Pinpoint the cell where the given text exists, returning its (x, y) midpoint coordinate. 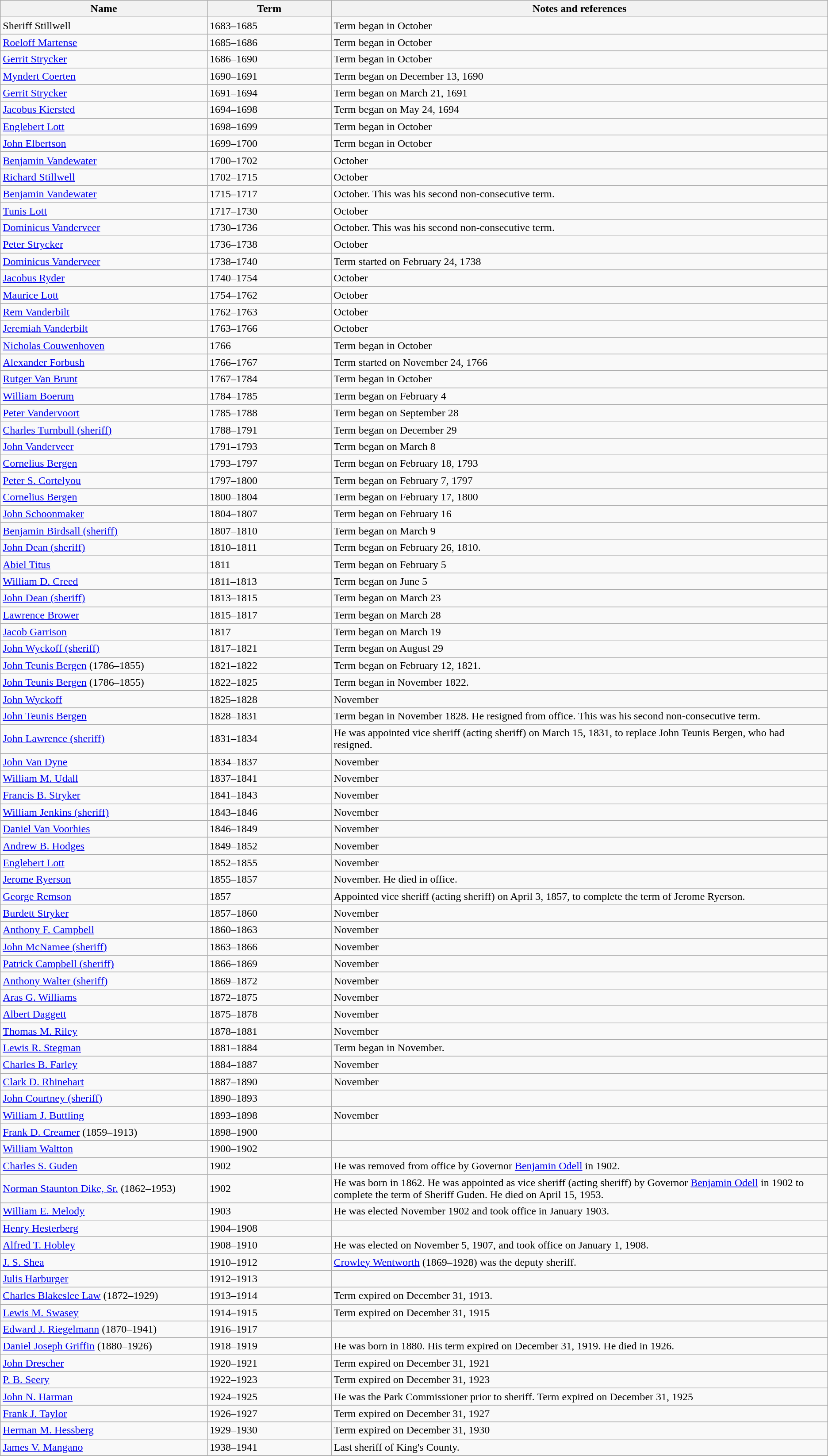
1691–1694 (269, 93)
Anthony Walter (sheriff) (104, 980)
Daniel Joseph Griffin (1880–1926) (104, 1346)
William J. Buttling (104, 1115)
Burdett Stryker (104, 913)
Term began on March 23 (579, 598)
Benjamin Birdsall (sheriff) (104, 531)
Term began on August 29 (579, 649)
1702–1715 (269, 177)
November. He died in office. (579, 880)
Lawrence Brower (104, 615)
Term expired on December 31, 1913. (579, 1295)
He was appointed vice sheriff (acting sheriff) on March 15, 1831, to replace John Teunis Bergen, who had resigned. (579, 739)
Term began on March 28 (579, 615)
John McNamee (sheriff) (104, 947)
Richard Stillwell (104, 177)
John Schoonmaker (104, 514)
1881–1884 (269, 1048)
Charles S. Guden (104, 1166)
Term began on March 9 (579, 531)
1884–1887 (269, 1065)
Jacobus Kiersted (104, 110)
Term began on February 12, 1821. (579, 665)
1788–1791 (269, 430)
Term began on March 19 (579, 632)
1926–1927 (269, 1414)
Term began on February 5 (579, 565)
Jerome Ryerson (104, 880)
1831–1834 (269, 739)
1690–1691 (269, 76)
Clark D. Rhinehart (104, 1082)
1898–1900 (269, 1132)
1834–1837 (269, 761)
1875–1878 (269, 1014)
John Wyckoff (sheriff) (104, 649)
Term began on February 26, 1810. (579, 548)
1869–1872 (269, 980)
Myndert Coerten (104, 76)
1908–1910 (269, 1245)
Charles Turnbull (sheriff) (104, 430)
He was the Park Commissioner prior to sheriff. Term expired on December 31, 1925 (579, 1397)
1857–1860 (269, 913)
Term began on December 13, 1690 (579, 76)
1762–1763 (269, 312)
Term began on February 4 (579, 396)
William Boerum (104, 396)
Term expired on December 31, 1930 (579, 1430)
1837–1841 (269, 779)
1918–1919 (269, 1346)
Nicholas Couwenhoven (104, 346)
Roeloff Martense (104, 42)
Herman M. Hessberg (104, 1430)
George Remson (104, 896)
Name (104, 9)
1890–1893 (269, 1099)
1813–1815 (269, 598)
Albert Daggett (104, 1014)
1841–1843 (269, 795)
1904–1908 (269, 1228)
James V. Mangano (104, 1447)
Term expired on December 31, 1921 (579, 1363)
Term began on March 8 (579, 446)
1715–1717 (269, 194)
1763–1766 (269, 329)
Henry Hesterberg (104, 1228)
Term (269, 9)
1694–1698 (269, 110)
Term began on February 18, 1793 (579, 463)
1938–1941 (269, 1447)
Julis Harburger (104, 1279)
John Teunis Bergen (104, 716)
Peter Vandervoort (104, 413)
John Drescher (104, 1363)
1811 (269, 565)
Term expired on December 31, 1927 (579, 1414)
1916–1917 (269, 1329)
He was born in 1880. His term expired on December 31, 1919. He died in 1926. (579, 1346)
1828–1831 (269, 716)
William D. Creed (104, 581)
1804–1807 (269, 514)
1872–1875 (269, 997)
Frank D. Creamer (1859–1913) (104, 1132)
1685–1686 (269, 42)
1738–1740 (269, 261)
1800–1804 (269, 497)
1849–1852 (269, 846)
Term began in November 1822. (579, 682)
1791–1793 (269, 446)
1811–1813 (269, 581)
Term expired on December 31, 1915 (579, 1313)
1810–1811 (269, 548)
Charles B. Farley (104, 1065)
Term began on June 5 (579, 581)
1740–1754 (269, 278)
Francis B. Stryker (104, 795)
J. S. Shea (104, 1262)
Lewis R. Stegman (104, 1048)
Term began on May 24, 1694 (579, 110)
Frank J. Taylor (104, 1414)
John Elbertson (104, 143)
1730–1736 (269, 228)
William Jenkins (sheriff) (104, 812)
1912–1913 (269, 1279)
1793–1797 (269, 463)
Term began on September 28 (579, 413)
1817 (269, 632)
Andrew B. Hodges (104, 846)
Peter Strycker (104, 245)
1846–1849 (269, 829)
1863–1866 (269, 947)
1736–1738 (269, 245)
John Courtney (sheriff) (104, 1099)
1878–1881 (269, 1031)
Jacob Garrison (104, 632)
1766 (269, 346)
William E. Melody (104, 1211)
Peter S. Cortelyou (104, 480)
Alexander Forbush (104, 362)
Term began on February 16 (579, 514)
He was elected November 1902 and took office in January 1903. (579, 1211)
Term started on February 24, 1738 (579, 261)
1807–1810 (269, 531)
1815–1817 (269, 615)
Term began in November 1828. He resigned from office. This was his second non-consecutive term. (579, 716)
John N. Harman (104, 1397)
1683–1685 (269, 26)
1699–1700 (269, 143)
1903 (269, 1211)
Last sheriff of King's County. (579, 1447)
1698–1699 (269, 127)
Norman Staunton Dike, Sr. (1862–1953) (104, 1188)
Term began on February 17, 1800 (579, 497)
1784–1785 (269, 396)
John Lawrence (sheriff) (104, 739)
1924–1925 (269, 1397)
1785–1788 (269, 413)
Notes and references (579, 9)
Charles Blakeslee Law (1872–1929) (104, 1295)
Rem Vanderbilt (104, 312)
Aras G. Williams (104, 997)
1857 (269, 896)
Thomas M. Riley (104, 1031)
William M. Udall (104, 779)
1797–1800 (269, 480)
1754–1762 (269, 295)
1686–1690 (269, 59)
1893–1898 (269, 1115)
Term expired on December 31, 1923 (579, 1380)
1767–1784 (269, 379)
John Vanderveer (104, 446)
1922–1923 (269, 1380)
1852–1855 (269, 863)
1887–1890 (269, 1082)
1717–1730 (269, 211)
Patrick Campbell (sheriff) (104, 964)
Tunis Lott (104, 211)
Jacobus Ryder (104, 278)
Term began on March 21, 1691 (579, 93)
1913–1914 (269, 1295)
1860–1863 (269, 930)
Crowley Wentworth (1869–1928) was the deputy sheriff. (579, 1262)
John Van Dyne (104, 761)
Appointed vice sheriff (acting sheriff) on April 3, 1857, to complete the term of Jerome Ryerson. (579, 896)
Rutger Van Brunt (104, 379)
1766–1767 (269, 362)
Jeremiah Vanderbilt (104, 329)
Anthony F. Campbell (104, 930)
1929–1930 (269, 1430)
William Waltton (104, 1149)
1866–1869 (269, 964)
Term began in November. (579, 1048)
Lewis M. Swasey (104, 1313)
Daniel Van Voorhies (104, 829)
1855–1857 (269, 880)
1822–1825 (269, 682)
He was removed from office by Governor Benjamin Odell in 1902. (579, 1166)
Sheriff Stillwell (104, 26)
1817–1821 (269, 649)
1920–1921 (269, 1363)
Alfred T. Hobley (104, 1245)
Edward J. Riegelmann (1870–1941) (104, 1329)
Term began on February 7, 1797 (579, 480)
1821–1822 (269, 665)
1843–1846 (269, 812)
He was elected on November 5, 1907, and took office on January 1, 1908. (579, 1245)
1900–1902 (269, 1149)
Abiel Titus (104, 565)
1914–1915 (269, 1313)
1910–1912 (269, 1262)
P. B. Seery (104, 1380)
John Wyckoff (104, 699)
Term started on November 24, 1766 (579, 362)
Term began on December 29 (579, 430)
1700–1702 (269, 160)
Maurice Lott (104, 295)
1825–1828 (269, 699)
